Search for the cell housing the specified text and yield its (x, y) center coordinate. 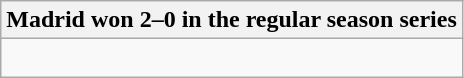
Madrid won 2–0 in the regular season series (232, 20)
